Return [X, Y] of the center of cell containing provided text 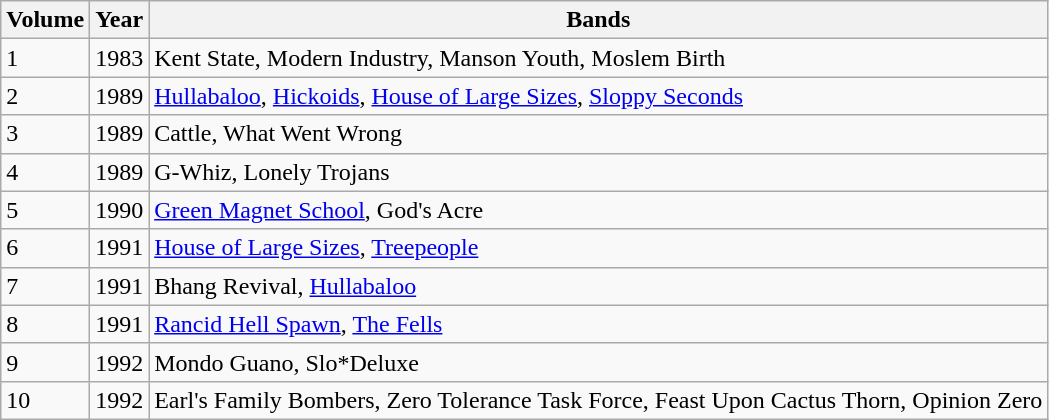
Year [120, 20]
Mondo Guano, Slo*Deluxe [598, 362]
Green Magnet School, God's Acre [598, 210]
Bhang Revival, Hullabaloo [598, 286]
7 [46, 286]
Hullabaloo, Hickoids, House of Large Sizes, Sloppy Seconds [598, 96]
1983 [120, 58]
2 [46, 96]
Earl's Family Bombers, Zero Tolerance Task Force, Feast Upon Cactus Thorn, Opinion Zero [598, 400]
Kent State, Modern Industry, Manson Youth, Moslem Birth [598, 58]
6 [46, 248]
G-Whiz, Lonely Trojans [598, 172]
Volume [46, 20]
8 [46, 324]
House of Large Sizes, Treepeople [598, 248]
9 [46, 362]
Cattle, What Went Wrong [598, 134]
5 [46, 210]
3 [46, 134]
1 [46, 58]
Rancid Hell Spawn, The Fells [598, 324]
4 [46, 172]
10 [46, 400]
1990 [120, 210]
Bands [598, 20]
